Identify which cell holds the provided text, then report its [X, Y] central coordinate. 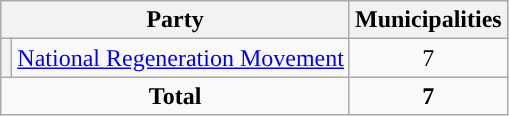
Party [176, 20]
National Regeneration Movement [181, 58]
Total [176, 96]
Municipalities [428, 20]
